Scan for the cell matching the given text and deliver its (X, Y) coordinate at center. 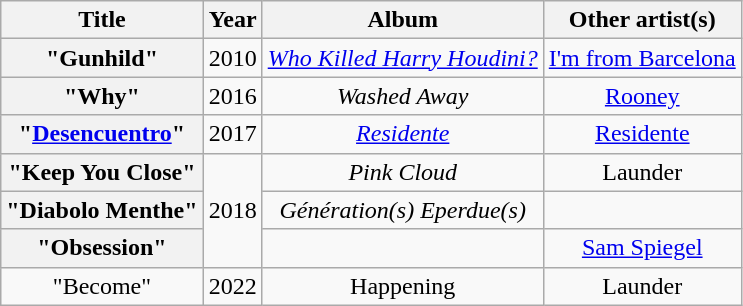
Album (402, 20)
2010 (232, 58)
Other artist(s) (642, 20)
"Keep You Close" (102, 172)
Sam Spiegel (642, 248)
"Obsession" (102, 248)
"Diabolo Menthe" (102, 210)
2022 (232, 286)
"Desencuentro" (102, 134)
Title (102, 20)
"Become" (102, 286)
"Why" (102, 96)
Génération(s) Eperdue(s) (402, 210)
Year (232, 20)
2016 (232, 96)
Pink Cloud (402, 172)
2018 (232, 210)
"Gunhild" (102, 58)
Rooney (642, 96)
Who Killed Harry Houdini? (402, 58)
Washed Away (402, 96)
Happening (402, 286)
I'm from Barcelona (642, 58)
2017 (232, 134)
